Pinpoint the cell where the given text exists, returning its [x, y] midpoint coordinate. 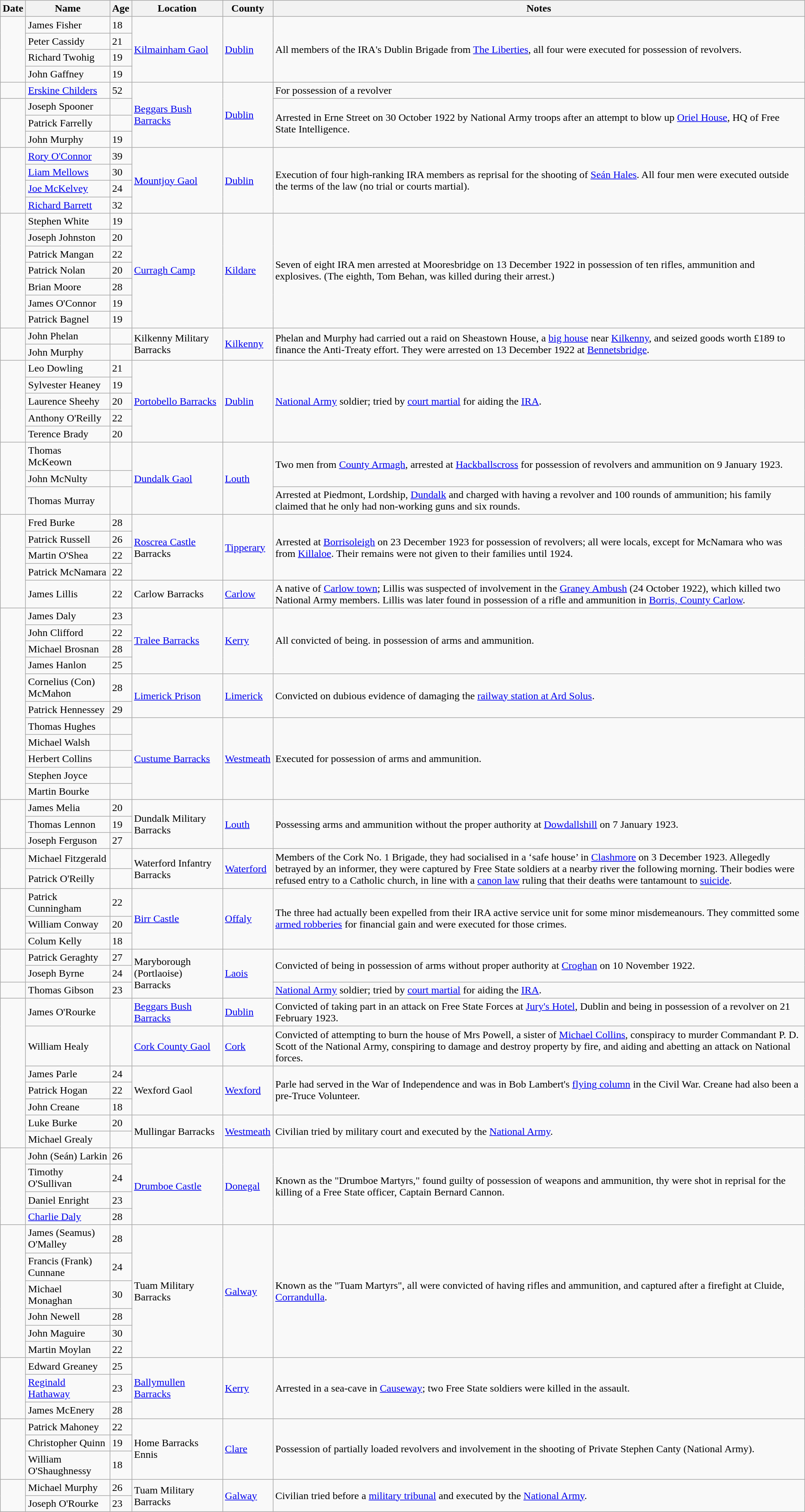
Convicted of being in possession of arms without proper authority at Croghan on 10 November 1922. [539, 965]
Colum Kelly [68, 941]
Tralee Barracks [177, 641]
Tipperary [248, 547]
Waterford [248, 869]
John Phelan [68, 336]
Michael Grealy [68, 1140]
Thomas Lennon [68, 824]
Possession of partially loaded revolvers and involvement in the shooting of Private Stephen Canty (National Army). [539, 1448]
Richard Twohig [68, 58]
Arrested in Erne Street on 30 October 1922 by National Army troops after an attempt to blow up Oriel House, HQ of Free State Intelligence. [539, 123]
Offaly [248, 919]
Waterford Infantry Barracks [177, 869]
Date [13, 9]
William Conway [68, 925]
William O'Shaughnessy [68, 1466]
Joe McKelvey [68, 188]
Carlow [248, 594]
Sylvester Heaney [68, 385]
Maryborough (Portlaoise) Barracks [177, 974]
Erskine Childers [68, 90]
Anthony O'Reilly [68, 418]
For possession of a revolver [539, 90]
Terence Brady [68, 434]
Daniel Enright [68, 1200]
Christopher Quinn [68, 1443]
All convicted of being. in possession of arms and ammunition. [539, 641]
Kilkenny [248, 344]
Age [120, 9]
Drumboe Castle [177, 1186]
Mountjoy Gaol [177, 180]
Michael Murphy [68, 1487]
Patrick Nolan [68, 270]
Edward Greaney [68, 1366]
Possessing arms and ammunition without the proper authority at Dowdallshill on 7 January 1923. [539, 824]
Notes [539, 9]
32 [120, 205]
Luke Burke [68, 1123]
Joseph O'Rourke [68, 1504]
Wexford [248, 1090]
Patrick Bagnel [68, 320]
James (Seamus) O'Malley [68, 1238]
James Parle [68, 1074]
James McEnery [68, 1410]
Home Barracks Ennis [177, 1448]
Rory O'Connor [68, 156]
Martin Moylan [68, 1349]
Known as the "Tuam Martyrs", all were convicted of having rifles and ammunition, and captured after a firefight at Cluide, Corrandulla. [539, 1291]
Peter Cassidy [68, 41]
Laois [248, 974]
Civilian tried by military court and executed by the National Army. [539, 1131]
Timothy O'Sullivan [68, 1178]
Liam Mellows [68, 172]
John Maguire [68, 1333]
John Clifford [68, 633]
Kildare [248, 270]
Patrick Hogan [68, 1090]
James O'Rourke [68, 1012]
Joseph Spooner [68, 107]
Brian Moore [68, 287]
Dundalk Military Barracks [177, 824]
County [248, 9]
Dundalk Gaol [177, 478]
Donegal [248, 1186]
Cornelius (Con) McMahon [68, 687]
Patrick Mangan [68, 254]
Michael Monaghan [68, 1294]
William Healy [68, 1046]
Patrick Farrelly [68, 123]
Patrick Russell [68, 539]
James Daly [68, 616]
Thomas Gibson [68, 990]
29 [120, 710]
Patrick Hennessey [68, 710]
Patrick O'Reilly [68, 879]
Herbert Collins [68, 759]
39 [120, 156]
Martin O'Shea [68, 556]
Executed for possession of arms and ammunition. [539, 759]
Fred Burke [68, 523]
Civilian tried before a military tribunal and executed by the National Army. [539, 1496]
John McNulty [68, 479]
John Creane [68, 1106]
Michael Brosnan [68, 649]
James O'Connor [68, 303]
Charlie Daly [68, 1217]
Stephen Joyce [68, 775]
John Gaffney [68, 74]
Convicted on dubious evidence of damaging the railway station at Ard Solus. [539, 696]
James Melia [68, 808]
Convicted of taking part in an attack on Free State Forces at Jury's Hotel, Dublin and being in possession of a revolver on 21 February 1923. [539, 1012]
Limerick Prison [177, 696]
Parle had served in the War of Independence and was in Bob Lambert's flying column in the Civil War. Creane had also been a pre-Truce Volunteer. [539, 1090]
Reginald Hathaway [68, 1388]
Kilmainham Gaol [177, 49]
James Fisher [68, 25]
Patrick Mahoney [68, 1426]
Custume Barracks [177, 759]
Arrested in a sea-cave in Causeway; two Free State soldiers were killed in the assault. [539, 1388]
Carlow Barracks [177, 594]
Limerick [248, 696]
Thomas Murray [68, 501]
Cork [248, 1046]
Roscrea Castle Barracks [177, 547]
Patrick McNamara [68, 572]
52 [120, 90]
Stephen White [68, 221]
James Hanlon [68, 665]
Kilkenny Military Barracks [177, 344]
Patrick Geraghty [68, 957]
Wexford Gaol [177, 1090]
Joseph Byrne [68, 974]
James Lillis [68, 594]
Two men from County Armagh, arrested at Hackballscross for possession of revolvers and ammunition on 9 January 1923. [539, 464]
John Newell [68, 1317]
John (Seán) Larkin [68, 1156]
Birr Castle [177, 919]
Thomas Hughes [68, 726]
All members of the IRA's Dublin Brigade from The Liberties, all four were executed for possession of revolvers. [539, 49]
Cork County Gaol [177, 1046]
Martin Bourke [68, 792]
Portobello Barracks [177, 401]
Thomas McKeown [68, 456]
Location [177, 9]
Patrick Cunningham [68, 902]
Leo Dowling [68, 369]
Joseph Johnston [68, 238]
Laurence Sheehy [68, 401]
Name [68, 9]
Michael Fitzgerald [68, 859]
Ballymullen Barracks [177, 1388]
Curragh Camp [177, 270]
Mullingar Barracks [177, 1131]
Richard Barrett [68, 205]
Clare [248, 1448]
Michael Walsh [68, 742]
Francis (Frank) Cunnane [68, 1267]
Joseph Ferguson [68, 841]
